Search for the cell housing the specified text and yield its (X, Y) center coordinate. 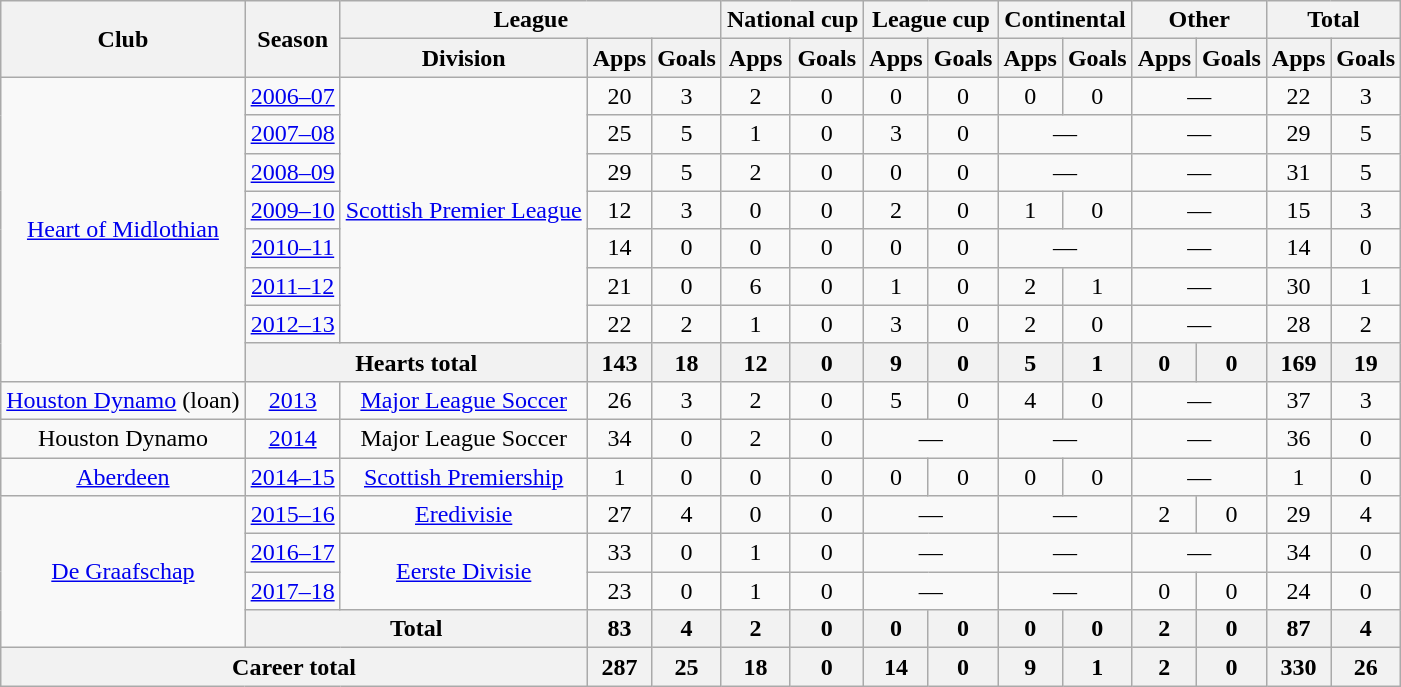
Club (123, 39)
Career total (294, 667)
21 (619, 286)
League cup (931, 20)
Continental (1065, 20)
Houston Dynamo (123, 438)
De Graafschap (123, 572)
2010–11 (292, 248)
Eerste Divisie (464, 572)
2006–07 (292, 96)
2014–15 (292, 477)
2007–08 (292, 134)
27 (619, 515)
2017–18 (292, 591)
2012–13 (292, 324)
15 (1298, 210)
Season (292, 39)
36 (1298, 438)
83 (619, 629)
87 (1298, 629)
Aberdeen (123, 477)
28 (1298, 324)
National cup (792, 20)
Scottish Premiership (464, 477)
2015–16 (292, 515)
330 (1298, 667)
2008–09 (292, 172)
2009–10 (292, 210)
Other (1199, 20)
169 (1298, 362)
2014 (292, 438)
2016–17 (292, 553)
2013 (292, 400)
Heart of Midlothian (123, 229)
Scottish Premier League (464, 210)
2011–12 (292, 286)
23 (619, 591)
287 (619, 667)
33 (619, 553)
Hearts total (416, 362)
Eredivisie (464, 515)
31 (1298, 172)
143 (619, 362)
30 (1298, 286)
League (530, 20)
20 (619, 96)
Houston Dynamo (loan) (123, 400)
19 (1366, 362)
37 (1298, 400)
6 (755, 286)
Division (464, 58)
24 (1298, 591)
